Output the [X, Y] coordinate of the center of the cell containing the given text.  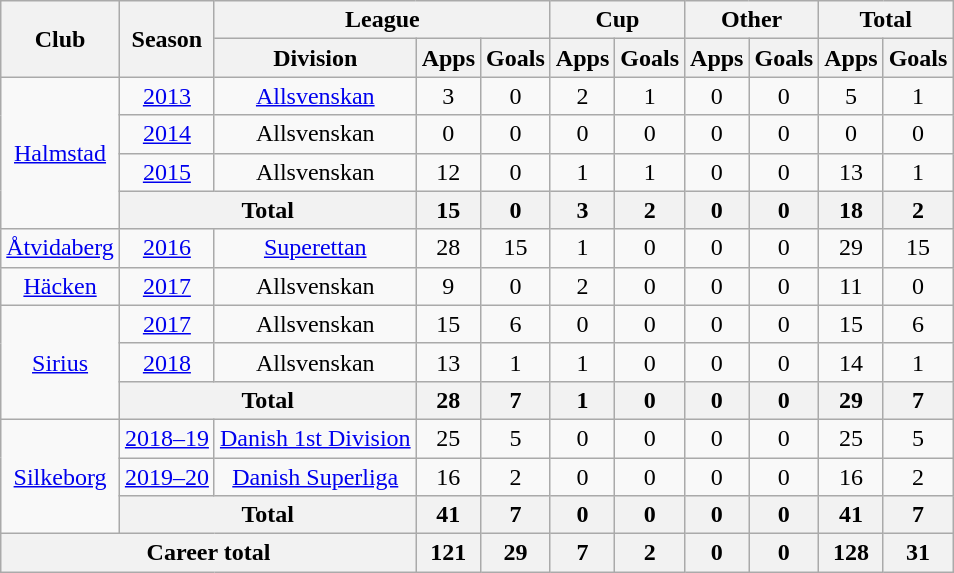
Halmstad [60, 153]
Cup [617, 20]
Åtvidaberg [60, 248]
2013 [166, 96]
2019–20 [166, 477]
Career total [208, 553]
League [382, 20]
Season [166, 39]
12 [448, 172]
Häcken [60, 286]
Danish Superliga [315, 477]
128 [851, 553]
18 [851, 210]
2015 [166, 172]
Silkeborg [60, 476]
Sirius [60, 362]
2016 [166, 248]
2018 [166, 362]
14 [851, 362]
Club [60, 39]
Superettan [315, 248]
Division [315, 58]
31 [918, 553]
Danish 1st Division [315, 438]
11 [851, 286]
121 [448, 553]
2018–19 [166, 438]
2014 [166, 134]
Other [752, 20]
9 [448, 286]
